Return the [X, Y] coordinate for the center point of the cell that contains the specified text.  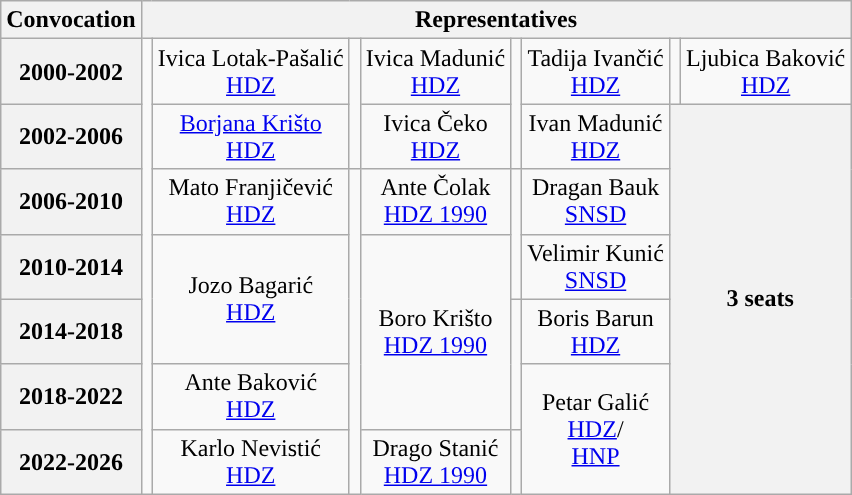
Boro KrištoHDZ 1990 [435, 332]
Convocation [71, 20]
2014-2018 [71, 332]
Karlo NevistićHDZ [250, 462]
2018-2022 [71, 396]
Jozo BagarićHDZ [250, 299]
Dragan BaukSNSD [596, 202]
Ante BakovićHDZ [250, 396]
Boris BarunHDZ [596, 332]
2000-2002 [71, 72]
Borjana KrištoHDZ [250, 136]
Velimir KunićSNSD [596, 266]
Ivica ČekoHDZ [435, 136]
3 seats [760, 299]
2010-2014 [71, 266]
Ljubica BakovićHDZ [765, 72]
Mato FranjičevićHDZ [250, 202]
2022-2026 [71, 462]
2006-2010 [71, 202]
Ivica MadunićHDZ [435, 72]
Tadija IvančićHDZ [596, 72]
2002-2006 [71, 136]
Representatives [496, 20]
Ivan MadunićHDZ [596, 136]
Drago StanićHDZ 1990 [435, 462]
Ante ČolakHDZ 1990 [435, 202]
Ivica Lotak-PašalićHDZ [250, 72]
Petar GalićHDZ/HNP [596, 429]
